Locate the cell with the specified text and output its [X, Y] center coordinate. 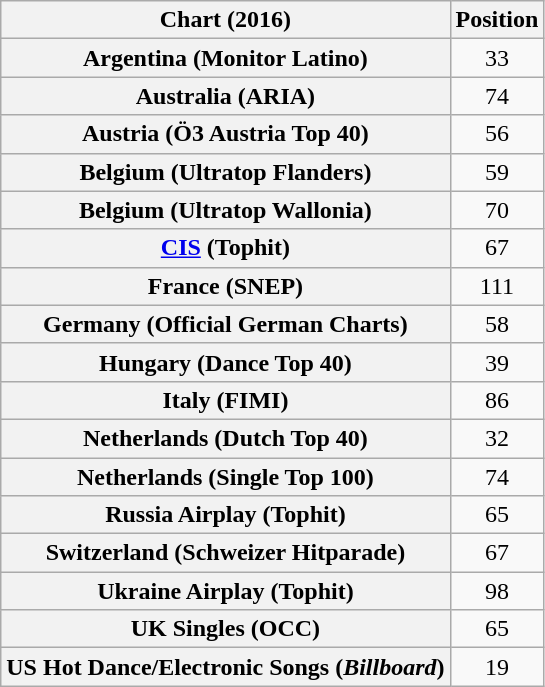
Germany (Official German Charts) [226, 324]
Australia (ARIA) [226, 96]
CIS (Tophit) [226, 248]
Chart (2016) [226, 20]
86 [497, 400]
Austria (Ö3 Austria Top 40) [226, 134]
UK Singles (OCC) [226, 629]
Russia Airplay (Tophit) [226, 515]
39 [497, 362]
56 [497, 134]
Netherlands (Dutch Top 40) [226, 438]
Belgium (Ultratop Wallonia) [226, 210]
Netherlands (Single Top 100) [226, 477]
Hungary (Dance Top 40) [226, 362]
59 [497, 172]
Belgium (Ultratop Flanders) [226, 172]
58 [497, 324]
US Hot Dance/Electronic Songs (Billboard) [226, 667]
70 [497, 210]
98 [497, 591]
32 [497, 438]
33 [497, 58]
Ukraine Airplay (Tophit) [226, 591]
Argentina (Monitor Latino) [226, 58]
Position [497, 20]
France (SNEP) [226, 286]
Switzerland (Schweizer Hitparade) [226, 553]
19 [497, 667]
111 [497, 286]
Italy (FIMI) [226, 400]
